Output the (x, y) coordinate of the center of the cell containing the given text.  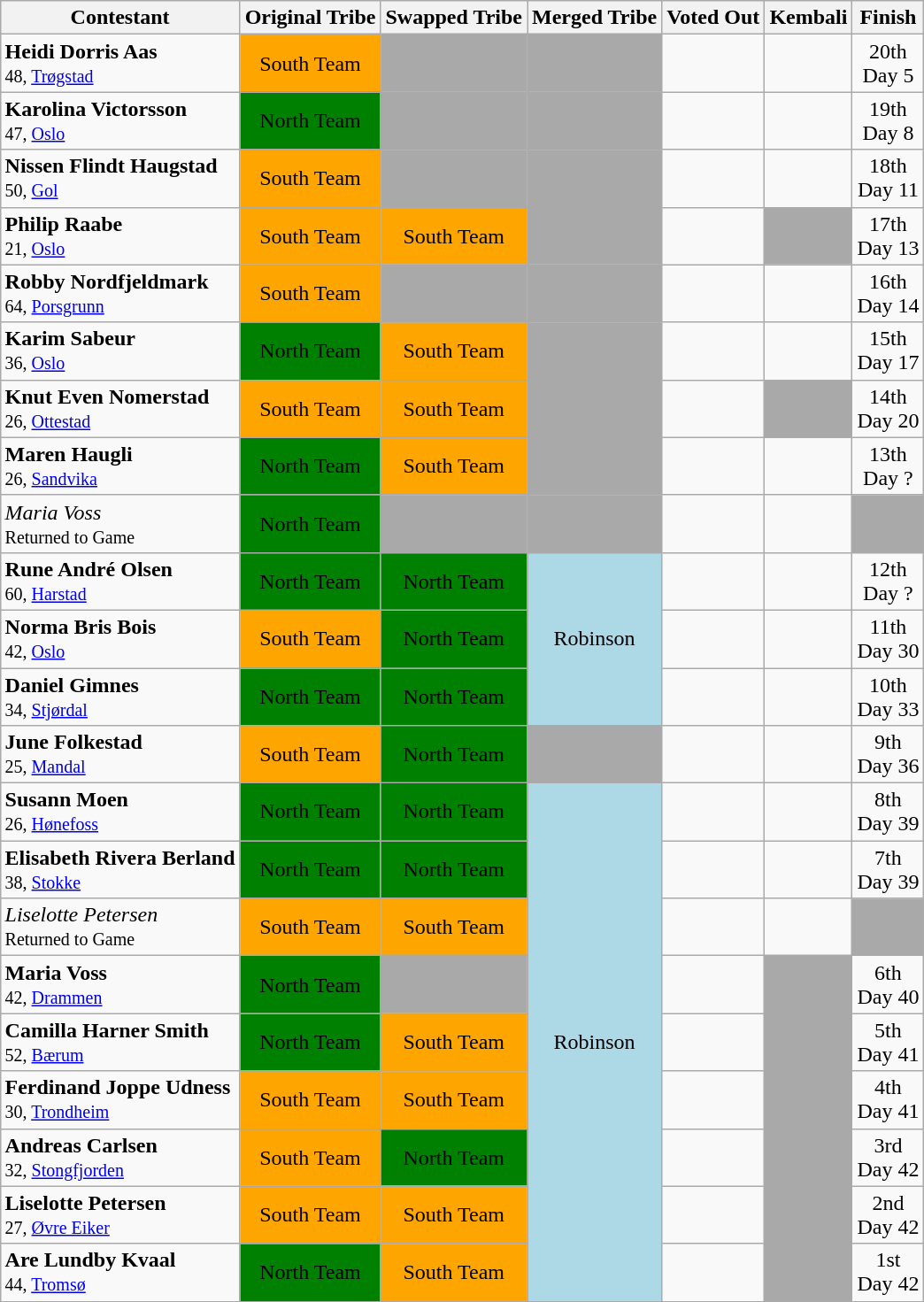
Kembali (809, 18)
3rdDay 42 (889, 1158)
Daniel Gimnes34, Stjørdal (120, 696)
Andreas Carlsen32, Stongfjorden (120, 1158)
8thDay 39 (889, 813)
Robby Nordfjeldmark64, Porsgrunn (120, 294)
Voted Out (713, 18)
9thDay 36 (889, 754)
1stDay 42 (889, 1273)
Merged Tribe (595, 18)
Liselotte Petersen27, Øvre Eiker (120, 1214)
20thDay 5 (889, 64)
Liselotte PetersenReturned to Game (120, 928)
Camilla Harner Smith52, Bærum (120, 1043)
Maria Voss42, Drammen (120, 984)
Karim Sabeur36, Oslo (120, 351)
Ferdinand Joppe Udness30, Trondheim (120, 1099)
Karolina Victorsson47, Oslo (120, 120)
Norma Bris Bois42, Oslo (120, 639)
19thDay 8 (889, 120)
Elisabeth Rivera Berland38, Stokke (120, 869)
5thDay 41 (889, 1043)
13thDay ? (889, 466)
7thDay 39 (889, 869)
15thDay 17 (889, 351)
Susann Moen26, Hønefoss (120, 813)
Knut Even Nomerstad26, Ottestad (120, 409)
June Folkestad25, Mandal (120, 754)
10thDay 33 (889, 696)
11thDay 30 (889, 639)
Heidi Dorris Aas48, Trøgstad (120, 64)
18thDay 11 (889, 179)
Finish (889, 18)
14thDay 20 (889, 409)
Swapped Tribe (454, 18)
Contestant (120, 18)
12thDay ? (889, 581)
2ndDay 42 (889, 1214)
17thDay 13 (889, 235)
4thDay 41 (889, 1099)
Rune André Olsen60, Harstad (120, 581)
16thDay 14 (889, 294)
Philip Raabe21, Oslo (120, 235)
Original Tribe (310, 18)
Maren Haugli26, Sandvika (120, 466)
Are Lundby Kvaal44, Tromsø (120, 1273)
Nissen Flindt Haugstad50, Gol (120, 179)
6thDay 40 (889, 984)
Maria VossReturned to Game (120, 524)
